Identify which cell holds the provided text, then report its (x, y) central coordinate. 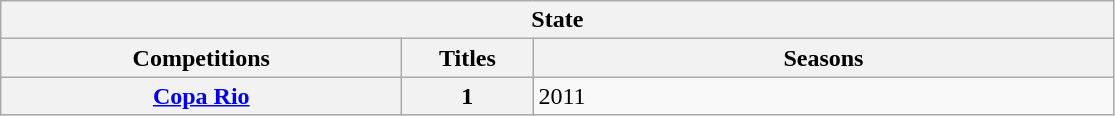
2011 (824, 96)
Competitions (202, 58)
Titles (468, 58)
Copa Rio (202, 96)
Seasons (824, 58)
State (558, 20)
1 (468, 96)
